Capture the cell that displays the provided text and extract its (x, y) central coordinate. 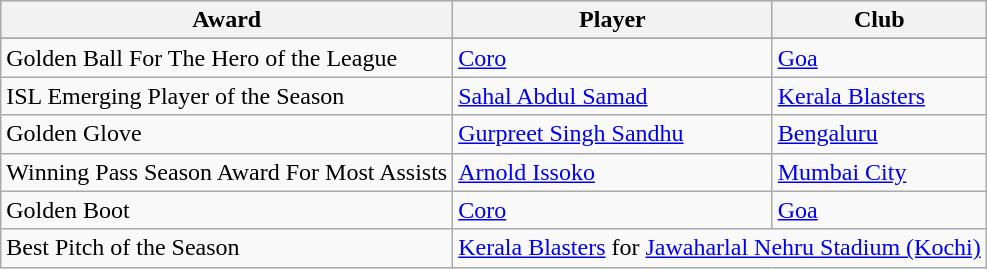
Golden Glove (227, 134)
Golden Boot (227, 210)
Winning Pass Season Award For Most Assists (227, 172)
Kerala Blasters for Jawaharlal Nehru Stadium (Kochi) (720, 248)
Player (613, 20)
Golden Ball For The Hero of the League (227, 58)
Bengaluru (879, 134)
Kerala Blasters (879, 96)
Club (879, 20)
Best Pitch of the Season (227, 248)
ISL Emerging Player of the Season (227, 96)
Mumbai City (879, 172)
Award (227, 20)
Gurpreet Singh Sandhu (613, 134)
Sahal Abdul Samad (613, 96)
Arnold Issoko (613, 172)
